Find where the given text appears and provide that cell's center as [X, Y] coordinate. 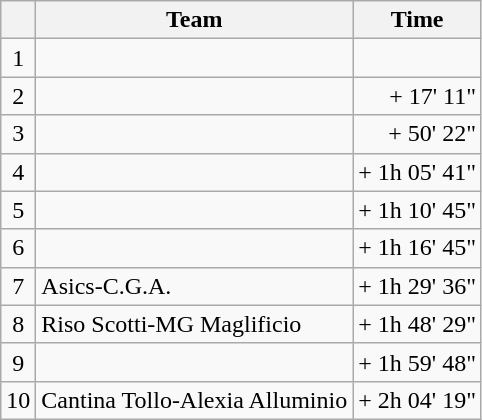
1 [18, 58]
4 [18, 172]
Team [194, 20]
Cantina Tollo-Alexia Alluminio [194, 400]
7 [18, 286]
2 [18, 96]
+ 1h 29' 36" [418, 286]
Riso Scotti-MG Maglificio [194, 324]
+ 1h 05' 41" [418, 172]
+ 50' 22" [418, 134]
Asics-C.G.A. [194, 286]
+ 1h 10' 45" [418, 210]
+ 1h 16' 45" [418, 248]
+ 1h 48' 29" [418, 324]
6 [18, 248]
Time [418, 20]
10 [18, 400]
+ 1h 59' 48" [418, 362]
8 [18, 324]
5 [18, 210]
3 [18, 134]
9 [18, 362]
+ 2h 04' 19" [418, 400]
+ 17' 11" [418, 96]
